Extract the [X, Y] coordinate from the center of the cell holding the provided text.  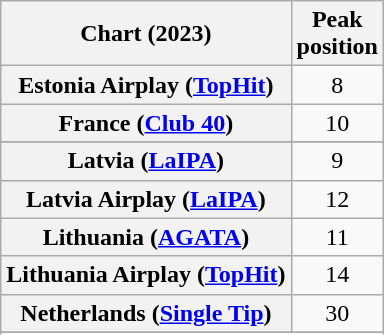
11 [337, 237]
Latvia Airplay (LaIPA) [146, 199]
14 [337, 275]
30 [337, 313]
Lithuania Airplay (TopHit) [146, 275]
9 [337, 161]
France (Club 40) [146, 123]
10 [337, 123]
8 [337, 85]
12 [337, 199]
Latvia (LaIPA) [146, 161]
Estonia Airplay (TopHit) [146, 85]
Netherlands (Single Tip) [146, 313]
Peakposition [337, 34]
Chart (2023) [146, 34]
Lithuania (AGATA) [146, 237]
